Detect which cell encompasses the target text, then output its (X, Y) center coordinate. 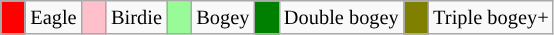
Double bogey (342, 17)
Birdie (136, 17)
Bogey (222, 17)
Triple bogey+ (490, 17)
Eagle (53, 17)
